Scan for the cell matching the given text and deliver its [X, Y] coordinate at center. 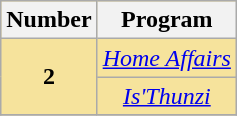
Number [49, 20]
Home Affairs [166, 58]
Is'Thunzi [166, 96]
2 [49, 77]
Program [166, 20]
